Scan for the cell matching the given text and deliver its (X, Y) coordinate at center. 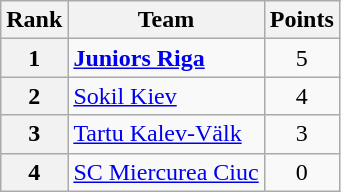
Tartu Kalev-Välk (166, 134)
Sokil Kiev (166, 96)
Points (302, 20)
SC Miercurea Ciuc (166, 172)
2 (34, 96)
0 (302, 172)
5 (302, 58)
1 (34, 58)
Rank (34, 20)
Team (166, 20)
Juniors Riga (166, 58)
